Locate the cell with the specified text and output its [X, Y] center coordinate. 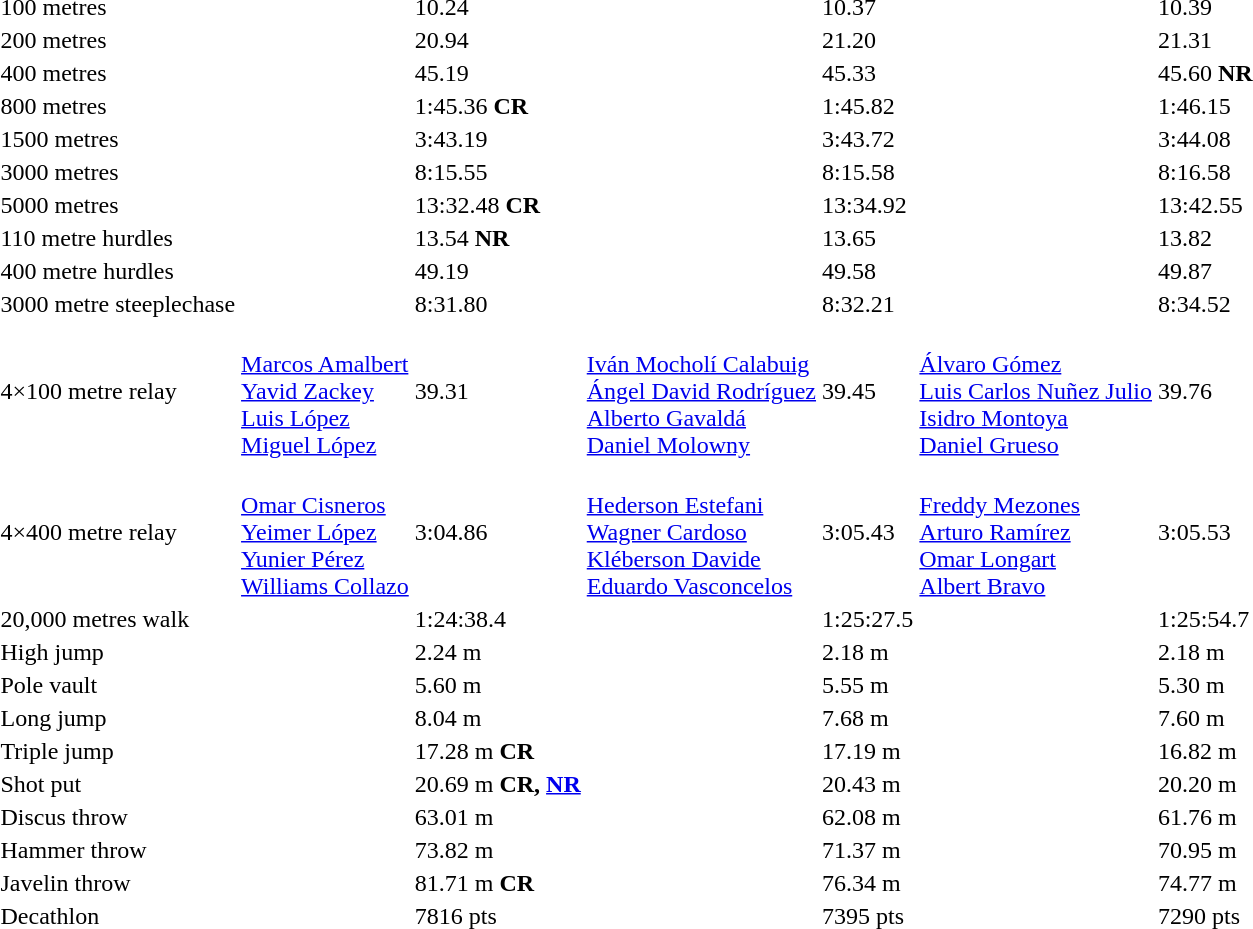
3:43.72 [868, 139]
7.68 m [868, 718]
45.19 [498, 73]
71.37 m [868, 850]
20.69 m CR, NR [498, 784]
13.54 NR [498, 238]
8:32.21 [868, 304]
21.20 [868, 40]
73.82 m [498, 850]
8:15.58 [868, 172]
Freddy MezonesArturo RamírezOmar LongartAlbert Bravo [1036, 532]
5.60 m [498, 685]
13.65 [868, 238]
49.19 [498, 271]
8:15.55 [498, 172]
63.01 m [498, 817]
8:31.80 [498, 304]
1:45.36 CR [498, 106]
3:05.43 [868, 532]
3:04.86 [498, 532]
13:32.48 CR [498, 205]
5.55 m [868, 685]
2.18 m [868, 652]
1:25:27.5 [868, 619]
62.08 m [868, 817]
20.94 [498, 40]
Iván Mocholí CalabuigÁngel David RodríguezAlberto GavaldáDaniel Molowny [701, 391]
Omar CisnerosYeimer LópezYunier PérezWilliams Collazo [326, 532]
81.71 m CR [498, 883]
17.19 m [868, 751]
76.34 m [868, 883]
45.33 [868, 73]
Marcos AmalbertYavid ZackeyLuis LópezMiguel López [326, 391]
2.24 m [498, 652]
20.43 m [868, 784]
39.45 [868, 391]
1:45.82 [868, 106]
17.28 m CR [498, 751]
1:24:38.4 [498, 619]
Álvaro GómezLuis Carlos Nuñez JulioIsidro MontoyaDaniel Grueso [1036, 391]
13:34.92 [868, 205]
Hederson EstefaniWagner CardosoKléberson DavideEduardo Vasconcelos [701, 532]
39.31 [498, 391]
49.58 [868, 271]
3:43.19 [498, 139]
8.04 m [498, 718]
